Scan for the cell matching the given text and deliver its [X, Y] coordinate at center. 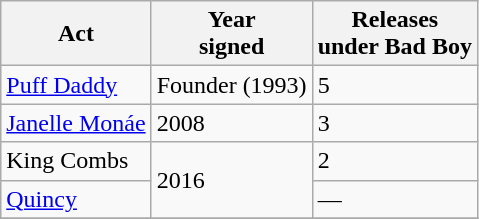
Quincy [76, 199]
5 [394, 85]
Founder (1993) [232, 85]
Janelle Monáe [76, 123]
Year signed [232, 34]
2008 [232, 123]
Puff Daddy [76, 85]
Releases under Bad Boy [394, 34]
2 [394, 161]
2016 [232, 180]
3 [394, 123]
King Combs [76, 161]
— [394, 199]
Act [76, 34]
